Scan for the cell matching the given text and deliver its (x, y) coordinate at center. 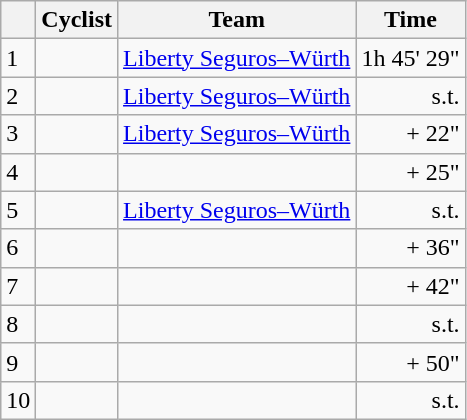
1h 45' 29" (410, 58)
3 (18, 134)
Cyclist (77, 20)
+ 42" (410, 286)
+ 25" (410, 172)
10 (18, 400)
Team (237, 20)
4 (18, 172)
7 (18, 286)
Time (410, 20)
5 (18, 210)
1 (18, 58)
+ 22" (410, 134)
6 (18, 248)
+ 50" (410, 362)
8 (18, 324)
+ 36" (410, 248)
9 (18, 362)
2 (18, 96)
